Determine the (X, Y) coordinate at the center of the cell enclosing the given text.  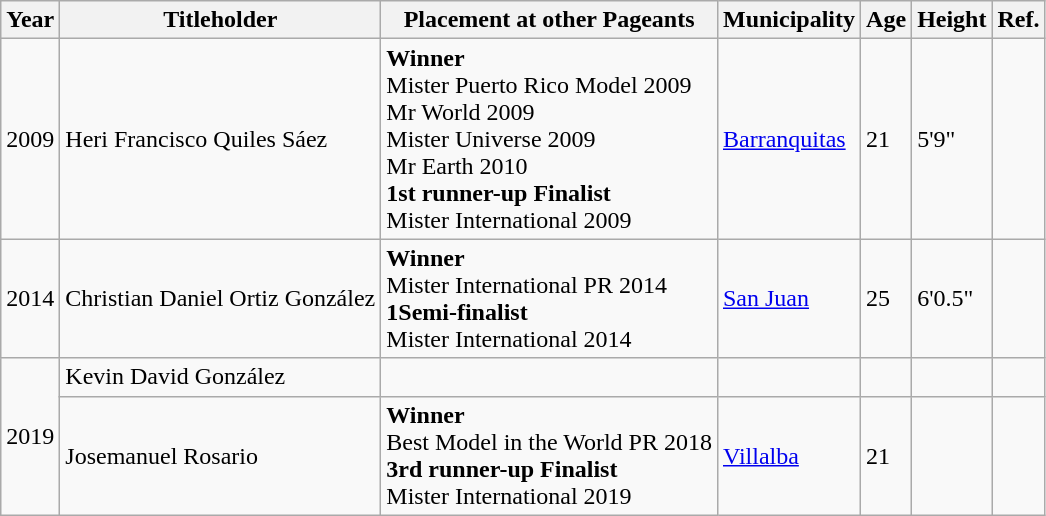
WinnerMister Puerto Rico Model 2009Mr World 2009Mister Universe 2009Mr Earth 20101st runner-up FinalistMister International 2009 (550, 139)
2014 (30, 298)
Kevin David González (220, 377)
Year (30, 20)
2019 (30, 436)
WinnerBest Model in the World PR 20183rd runner-up FinalistMister International 2019 (550, 456)
WinnerMister International PR 20141Semi-finalistMister International 2014 (550, 298)
Josemanuel Rosario (220, 456)
Age (886, 20)
2009 (30, 139)
5'9" (952, 139)
Placement at other Pageants (550, 20)
Christian Daniel Ortiz González (220, 298)
25 (886, 298)
Height (952, 20)
Titleholder (220, 20)
Ref. (1018, 20)
6'0.5" (952, 298)
San Juan (788, 298)
Heri Francisco Quiles Sáez (220, 139)
Municipality (788, 20)
Barranquitas (788, 139)
Villalba (788, 456)
